Pinpoint the cell where the given text exists, returning its (x, y) midpoint coordinate. 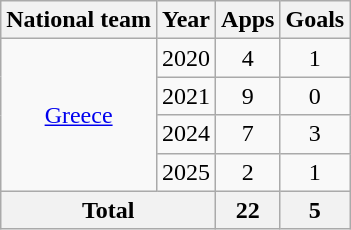
22 (248, 210)
2 (248, 172)
Year (186, 20)
0 (315, 96)
3 (315, 134)
Greece (79, 115)
4 (248, 58)
9 (248, 96)
National team (79, 20)
2025 (186, 172)
Apps (248, 20)
2020 (186, 58)
2024 (186, 134)
Goals (315, 20)
5 (315, 210)
Total (108, 210)
2021 (186, 96)
7 (248, 134)
